Pinpoint the cell where the given text exists, returning its [X, Y] midpoint coordinate. 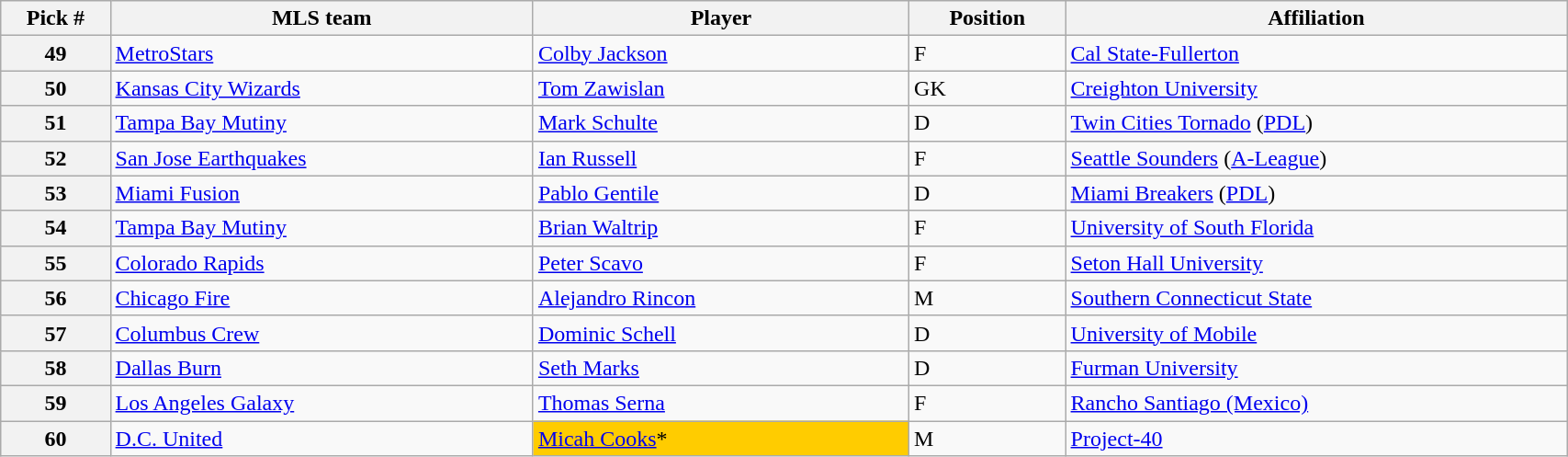
59 [55, 403]
D.C. United [321, 439]
Seattle Sounders (A-League) [1316, 158]
Alejandro Rincon [720, 298]
Colorado Rapids [321, 263]
Affiliation [1316, 18]
GK [987, 88]
Tom Zawislan [720, 88]
Kansas City Wizards [321, 88]
Furman University [1316, 368]
58 [55, 368]
Creighton University [1316, 88]
Columbus Crew [321, 333]
Pablo Gentile [720, 193]
MetroStars [321, 53]
Colby Jackson [720, 53]
Pick # [55, 18]
52 [55, 158]
Chicago Fire [321, 298]
University of South Florida [1316, 228]
57 [55, 333]
Dallas Burn [321, 368]
Miami Breakers (PDL) [1316, 193]
Southern Connecticut State [1316, 298]
Twin Cities Tornado (PDL) [1316, 123]
San Jose Earthquakes [321, 158]
MLS team [321, 18]
Dominic Schell [720, 333]
Position [987, 18]
Los Angeles Galaxy [321, 403]
Seton Hall University [1316, 263]
Ian Russell [720, 158]
50 [55, 88]
Mark Schulte [720, 123]
Micah Cooks* [720, 439]
Project-40 [1316, 439]
60 [55, 439]
55 [55, 263]
Brian Waltrip [720, 228]
Thomas Serna [720, 403]
Peter Scavo [720, 263]
53 [55, 193]
Miami Fusion [321, 193]
University of Mobile [1316, 333]
Player [720, 18]
Seth Marks [720, 368]
Cal State-Fullerton [1316, 53]
51 [55, 123]
54 [55, 228]
49 [55, 53]
56 [55, 298]
Rancho Santiago (Mexico) [1316, 403]
